Determine the [x, y] coordinate at the center of the cell enclosing the given text.  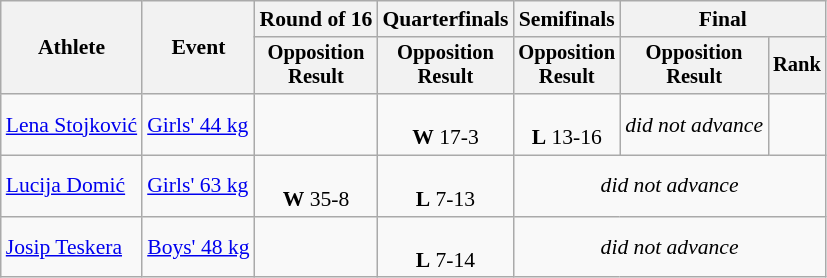
Lucija Domić [72, 186]
Girls' 44 kg [198, 124]
Event [198, 48]
Boys' 48 kg [198, 248]
Girls' 63 kg [198, 186]
L 7-14 [445, 248]
L 7-13 [445, 186]
L 13-16 [566, 124]
Rank [797, 66]
Josip Teskera [72, 248]
Final [723, 19]
Athlete [72, 48]
Round of 16 [316, 19]
Semifinals [566, 19]
Lena Stojković [72, 124]
Quarterfinals [445, 19]
W 17-3 [445, 124]
W 35-8 [316, 186]
